From the cell containing the given text, extract its center point as (X, Y) coordinate. 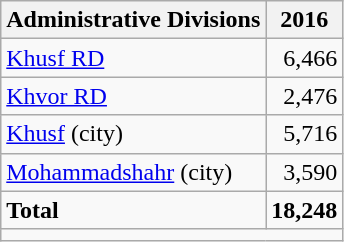
Khusf RD (134, 58)
Khvor RD (134, 96)
Total (134, 210)
Administrative Divisions (134, 20)
6,466 (304, 58)
18,248 (304, 210)
5,716 (304, 134)
Mohammadshahr (city) (134, 172)
2016 (304, 20)
2,476 (304, 96)
3,590 (304, 172)
Khusf (city) (134, 134)
